Pinpoint the cell where the given text exists, returning its [x, y] midpoint coordinate. 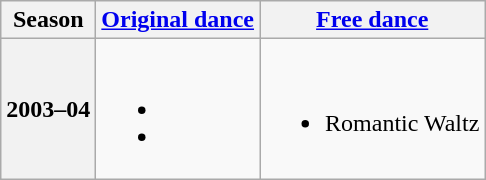
Romantic Waltz [372, 109]
Season [48, 20]
Free dance [372, 20]
2003–04 [48, 109]
Original dance [178, 20]
